From the cell containing the given text, extract its center point as [X, Y] coordinate. 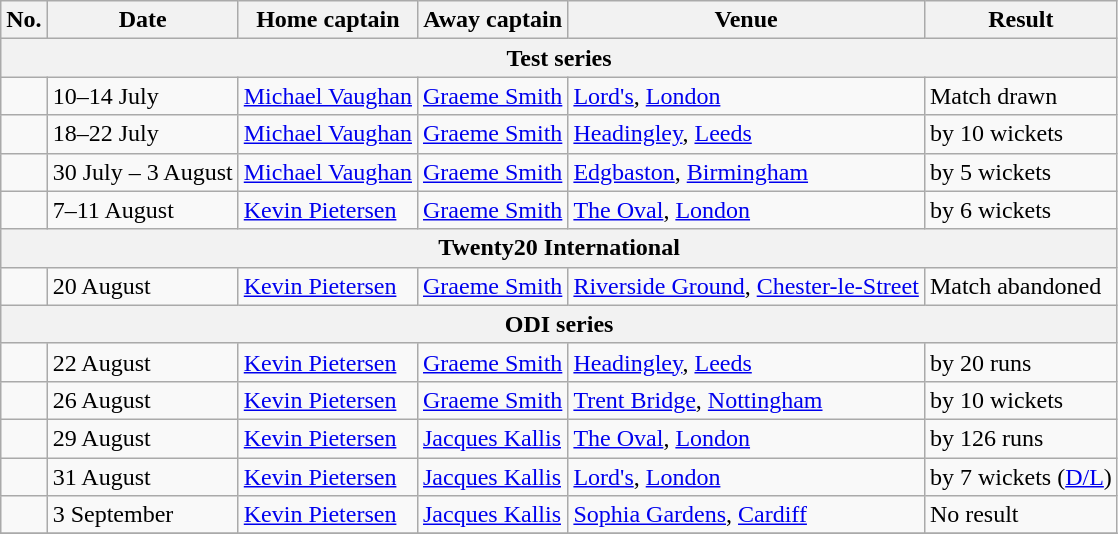
3 September [142, 515]
30 July – 3 August [142, 172]
by 7 wickets (D/L) [1020, 477]
Match abandoned [1020, 286]
by 20 runs [1020, 362]
by 126 runs [1020, 438]
by 6 wickets [1020, 210]
Riverside Ground, Chester-le-Street [746, 286]
29 August [142, 438]
Edgbaston, Birmingham [746, 172]
No. [24, 20]
by 5 wickets [1020, 172]
7–11 August [142, 210]
Venue [746, 20]
20 August [142, 286]
Match drawn [1020, 96]
No result [1020, 515]
31 August [142, 477]
Away captain [492, 20]
Home captain [328, 20]
18–22 July [142, 134]
Test series [560, 58]
Trent Bridge, Nottingham [746, 400]
Date [142, 20]
22 August [142, 362]
ODI series [560, 324]
Twenty20 International [560, 248]
Sophia Gardens, Cardiff [746, 515]
Result [1020, 20]
10–14 July [142, 96]
26 August [142, 400]
